For the text-containing cell, return its midpoint in [X, Y] coordinate format. 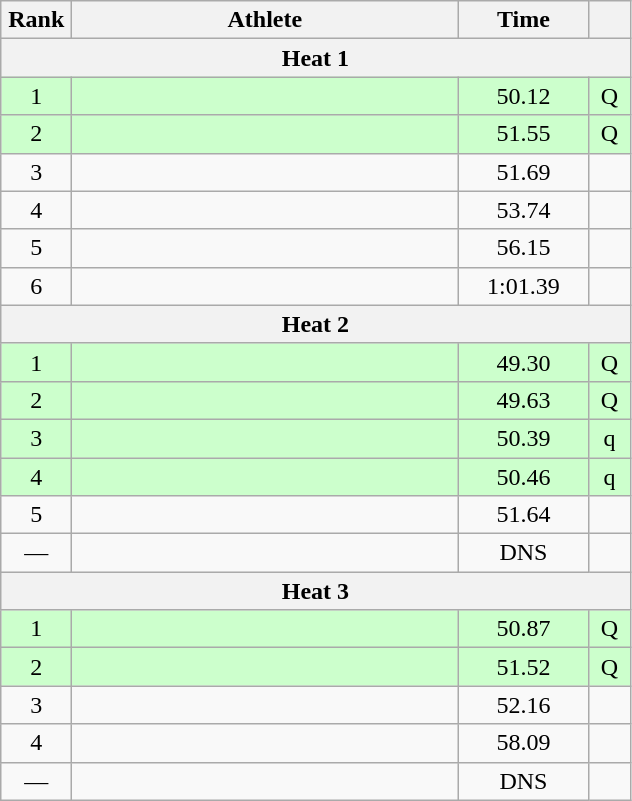
51.64 [524, 515]
Rank [36, 20]
51.52 [524, 667]
52.16 [524, 705]
51.69 [524, 172]
1:01.39 [524, 286]
50.87 [524, 629]
6 [36, 286]
56.15 [524, 248]
58.09 [524, 743]
51.55 [524, 134]
53.74 [524, 210]
Heat 3 [316, 591]
Athlete [265, 20]
Time [524, 20]
49.63 [524, 400]
50.46 [524, 477]
Heat 1 [316, 58]
50.39 [524, 438]
50.12 [524, 96]
Heat 2 [316, 324]
49.30 [524, 362]
